Output the (x, y) coordinate of the center of the cell containing the given text.  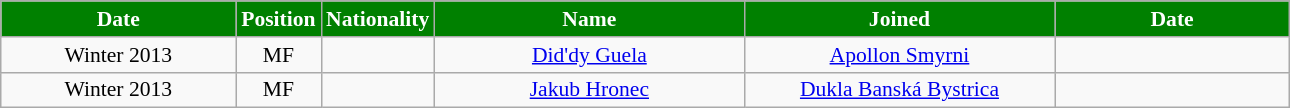
Name (589, 19)
Jakub Hronec (589, 90)
Joined (899, 19)
Apollon Smyrni (899, 55)
Position (278, 19)
Did'dy Guela (589, 55)
Dukla Banská Bystrica (899, 90)
Nationality (378, 19)
